Determine the [X, Y] coordinate at the center of the cell enclosing the given text.  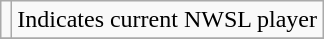
Indicates current NWSL player [168, 20]
